Pinpoint the cell where the given text exists, returning its [x, y] midpoint coordinate. 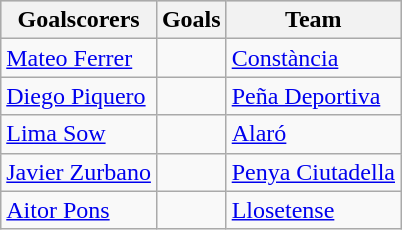
Llosetense [313, 210]
Alaró [313, 134]
Goals [191, 20]
Mateo Ferrer [79, 58]
Team [313, 20]
Diego Piquero [79, 96]
Lima Sow [79, 134]
Peña Deportiva [313, 96]
Penya Ciutadella [313, 172]
Constància [313, 58]
Javier Zurbano [79, 172]
Aitor Pons [79, 210]
Goalscorers [79, 20]
